Locate the cell with the specified text and output its [x, y] center coordinate. 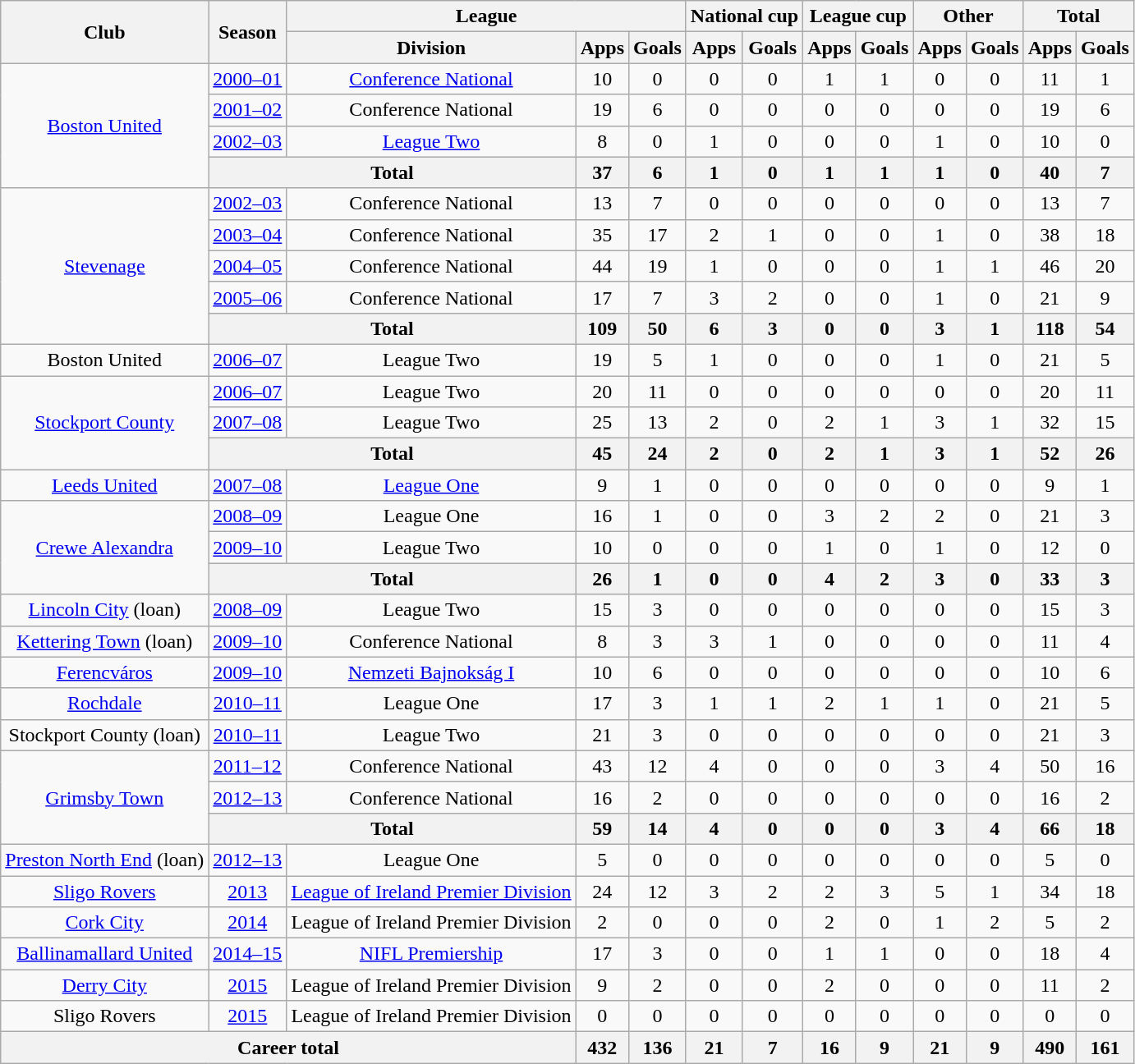
League [486, 16]
Lincoln City (loan) [105, 610]
35 [602, 235]
Preston North End (loan) [105, 860]
161 [1105, 1048]
52 [1050, 454]
Nemzeti Bajnokság I [431, 672]
14 [658, 828]
Stockport County [105, 423]
Rochdale [105, 704]
2001–02 [248, 110]
109 [602, 328]
40 [1050, 172]
Stockport County (loan) [105, 735]
34 [1050, 891]
2011–12 [248, 766]
Division [431, 48]
Stevenage [105, 266]
33 [1050, 579]
Ballinamallard United [105, 954]
2014 [248, 923]
54 [1105, 328]
2014–15 [248, 954]
136 [658, 1048]
National cup [744, 16]
46 [1050, 266]
Ferencváros [105, 672]
Career total [288, 1048]
Derry City [105, 985]
432 [602, 1048]
Club [105, 32]
Kettering Town (loan) [105, 641]
Season [248, 32]
44 [602, 266]
NIFL Premiership [431, 954]
38 [1050, 235]
2004–05 [248, 266]
2013 [248, 891]
43 [602, 766]
32 [1050, 423]
25 [602, 423]
Leeds United [105, 485]
2003–04 [248, 235]
118 [1050, 328]
League cup [858, 16]
Crewe Alexandra [105, 548]
2000–01 [248, 79]
Other [968, 16]
Cork City [105, 923]
2005–06 [248, 297]
Grimsby Town [105, 797]
66 [1050, 828]
490 [1050, 1048]
45 [602, 454]
37 [602, 172]
59 [602, 828]
